Pinpoint the cell where the given text exists, returning its (x, y) midpoint coordinate. 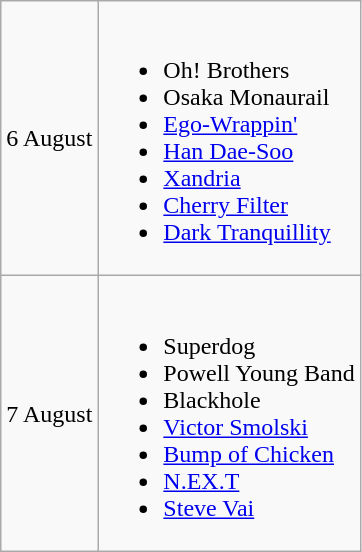
Superdog Powell Young Band Blackhole Victor Smolski Bump of Chicken N.EX.T Steve Vai (229, 414)
6 August (50, 138)
Oh! Brothers Osaka Monaurail Ego-Wrappin' Han Dae-Soo Xandria Cherry Filter Dark Tranquillity (229, 138)
7 August (50, 414)
